From the cell containing the given text, extract its center point as (x, y) coordinate. 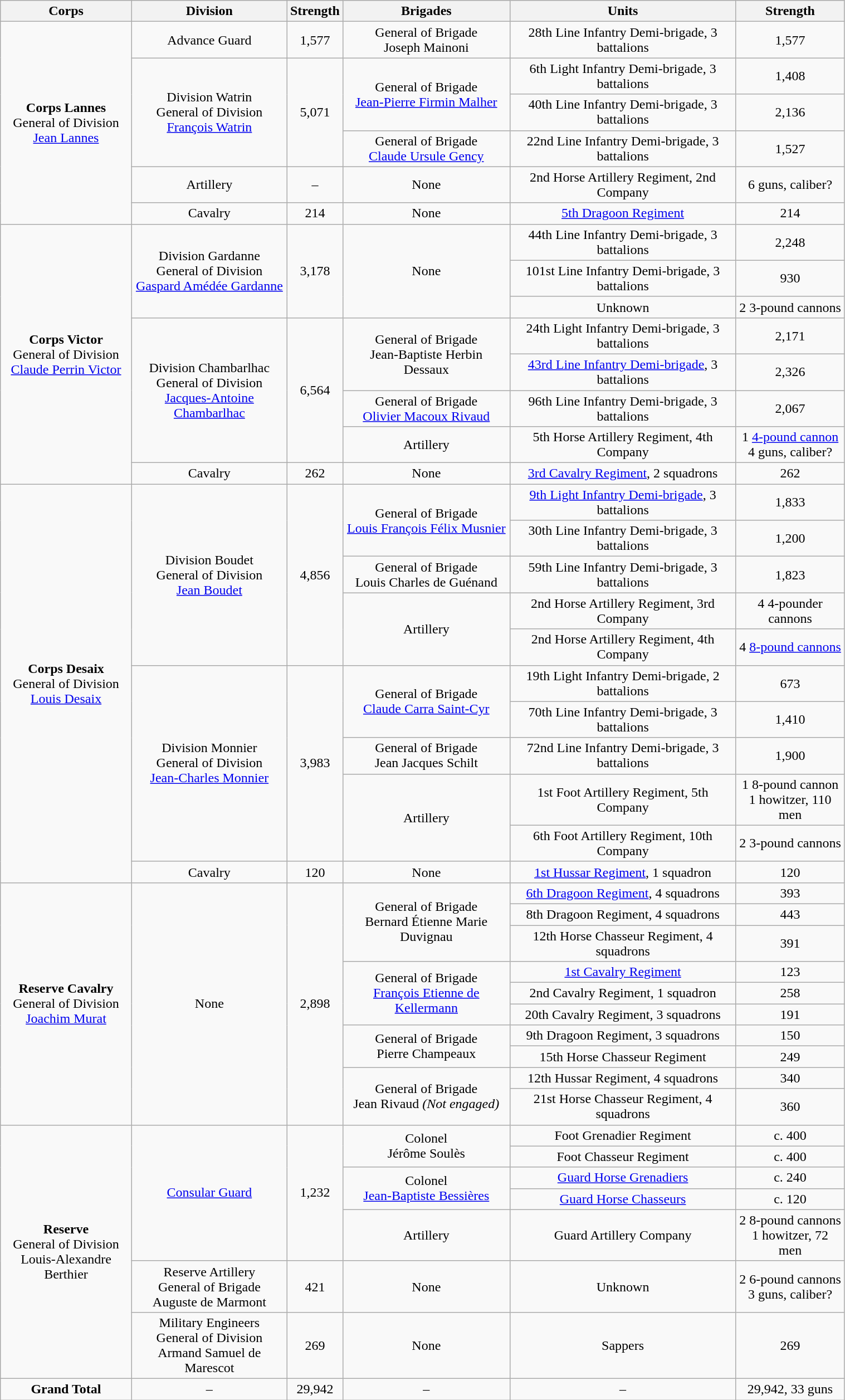
421 (315, 1286)
2nd Horse Artillery Regiment, 3rd Company (623, 611)
Foot Chasseur Regiment (623, 1157)
360 (790, 1106)
191 (790, 1014)
Brigades (426, 11)
6th Light Infantry Demi-brigade, 3 battalions (623, 76)
101st Line Infantry Demi-brigade, 3 battalions (623, 279)
General of BrigadeJean-Pierre Firmin Malher (426, 94)
15th Horse Chasseur Regiment (623, 1057)
General of BrigadeClaude Ursule Gency (426, 148)
General of BrigadeLouis François Félix Musnier (426, 520)
5,071 (315, 113)
6th Dragoon Regiment, 4 squadrons (623, 893)
1st Cavalry Regiment (623, 972)
123 (790, 972)
2,067 (790, 408)
24th Light Infantry Demi-brigade, 3 battalions (623, 335)
12th Hussar Regiment, 4 squadrons (623, 1078)
340 (790, 1078)
Grand Total (66, 1389)
c. 120 (790, 1199)
2,136 (790, 113)
12th Horse Chasseur Regiment, 4 squadrons (623, 943)
28th Line Infantry Demi-brigade, 3 battalions (623, 40)
443 (790, 914)
22nd Line Infantry Demi-brigade, 3 battalions (623, 148)
3,983 (315, 763)
General of BrigadeJean-Baptiste Herbin Dessaux (426, 354)
Sappers (623, 1345)
1,833 (790, 503)
General of BrigadeJoseph Mainoni (426, 40)
59th Line Infantry Demi-brigade, 3 battalions (623, 575)
4 4-pounder cannons (790, 611)
Reserve CavalryGeneral of DivisionJoachim Murat (66, 1004)
3rd Cavalry Regiment, 2 squadrons (623, 474)
6,564 (315, 390)
21st Horse Chasseur Regiment, 4 squadrons (623, 1106)
Division BoudetGeneral of DivisionJean Boudet (209, 575)
96th Line Infantry Demi-brigade, 3 battalions (623, 408)
393 (790, 893)
ColonelJérôme Soulès (426, 1146)
Division GardanneGeneral of DivisionGaspard Amédée Gardanne (209, 271)
2 8-pound cannons1 howitzer, 72 men (790, 1235)
General of BrigadeJean Jacques Schilt (426, 755)
43rd Line Infantry Demi-brigade, 3 battalions (623, 372)
2,248 (790, 242)
General of BrigadeClaude Carra Saint-Cyr (426, 701)
6 guns, caliber? (790, 185)
1,200 (790, 538)
4,856 (315, 575)
Corps DesaixGeneral of DivisionLouis Desaix (66, 684)
19th Light Infantry Demi-brigade, 2 battalions (623, 683)
Corps VictorGeneral of DivisionClaude Perrin Victor (66, 354)
Division (209, 11)
3,178 (315, 271)
2nd Horse Artillery Regiment, 4th Company (623, 647)
1 4-pound cannon4 guns, caliber? (790, 445)
ReserveGeneral of DivisionLouis-Alexandre Berthier (66, 1251)
9th Light Infantry Demi-brigade, 3 battalions (623, 503)
4 8-pound cannons (790, 647)
c. 240 (790, 1178)
Advance Guard (209, 40)
5th Horse Artillery Regiment, 4th Company (623, 445)
Division MonnierGeneral of DivisionJean-Charles Monnier (209, 763)
Division ChambarlhacGeneral of DivisionJacques-Antoine Chambarlhac (209, 390)
2,171 (790, 335)
Guard Horse Chasseurs (623, 1199)
249 (790, 1057)
Units (623, 11)
2 6-pound cannons3 guns, caliber? (790, 1286)
Guard Horse Grenadiers (623, 1178)
44th Line Infantry Demi-brigade, 3 battalions (623, 242)
6th Foot Artillery Regiment, 10th Company (623, 843)
Guard Artillery Company (623, 1235)
8th Dragoon Regiment, 4 squadrons (623, 914)
1st Hussar Regiment, 1 squadron (623, 872)
1,527 (790, 148)
40th Line Infantry Demi-brigade, 3 battalions (623, 113)
150 (790, 1036)
673 (790, 683)
Military EngineersGeneral of DivisionArmand Samuel de Marescot (209, 1345)
1,823 (790, 575)
Division WatrinGeneral of DivisionFrançois Watrin (209, 113)
258 (790, 993)
General of BrigadePierre Champeaux (426, 1046)
1,232 (315, 1193)
Corps (66, 11)
1,900 (790, 755)
General of BrigadeOlivier Macoux Rivaud (426, 408)
70th Line Infantry Demi-brigade, 3 battalions (623, 720)
Corps LannesGeneral of DivisionJean Lannes (66, 123)
5th Dragoon Regiment (623, 213)
30th Line Infantry Demi-brigade, 3 battalions (623, 538)
General of BrigadeBernard Étienne Marie Duvignau (426, 921)
Reserve ArtilleryGeneral of BrigadeAuguste de Marmont (209, 1286)
29,942 (315, 1389)
General of BrigadeFrançois Etienne de Kellermann (426, 993)
391 (790, 943)
1st Foot Artillery Regiment, 5th Company (623, 799)
1 8-pound cannon1 howitzer, 110 men (790, 799)
29,942, 33 guns (790, 1389)
ColonelJean-Baptiste Bessières (426, 1188)
930 (790, 279)
2nd Cavalry Regiment, 1 squadron (623, 993)
72nd Line Infantry Demi-brigade, 3 battalions (623, 755)
1,408 (790, 76)
General of BrigadeLouis Charles de Guénand (426, 575)
2,898 (315, 1004)
20th Cavalry Regiment, 3 squadrons (623, 1014)
Consular Guard (209, 1193)
2nd Horse Artillery Regiment, 2nd Company (623, 185)
9th Dragoon Regiment, 3 squadrons (623, 1036)
1,410 (790, 720)
General of BrigadeJean Rivaud (Not engaged) (426, 1096)
Foot Grenadier Regiment (623, 1135)
2,326 (790, 372)
